Find where the given text appears and provide that cell's center as (x, y) coordinate. 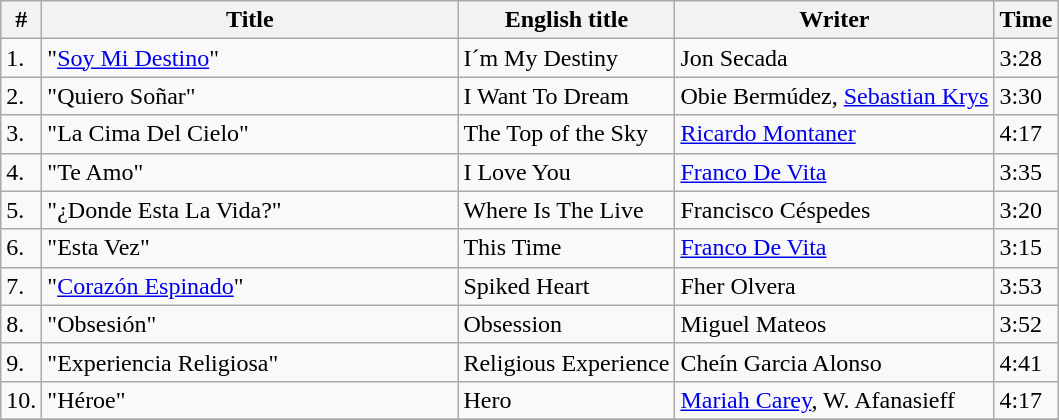
Spiked Heart (566, 286)
3:35 (1026, 172)
"Te Amo" (250, 172)
Writer (834, 20)
"La Cima Del Cielo" (250, 134)
9. (22, 362)
I Love You (566, 172)
3:30 (1026, 96)
3:20 (1026, 210)
"Esta Vez" (250, 248)
Obie Bermúdez, Sebastian Krys (834, 96)
"¿Donde Esta La Vida?" (250, 210)
1. (22, 58)
"Corazón Espinado" (250, 286)
Francisco Céspedes (834, 210)
Obsession (566, 324)
Fher Olvera (834, 286)
"Héroe" (250, 400)
This Time (566, 248)
Jon Secada (834, 58)
Religious Experience (566, 362)
The Top of the Sky (566, 134)
# (22, 20)
I Want To Dream (566, 96)
Hero (566, 400)
Title (250, 20)
2. (22, 96)
3:52 (1026, 324)
3. (22, 134)
8. (22, 324)
Where Is The Live (566, 210)
10. (22, 400)
Time (1026, 20)
Ricardo Montaner (834, 134)
4:41 (1026, 362)
"Quiero Soñar" (250, 96)
"Obsesión" (250, 324)
3:15 (1026, 248)
3:53 (1026, 286)
"Experiencia Religiosa" (250, 362)
7. (22, 286)
Mariah Carey, W. Afanasieff (834, 400)
6. (22, 248)
3:28 (1026, 58)
I´m My Destiny (566, 58)
Cheín Garcia Alonso (834, 362)
5. (22, 210)
Miguel Mateos (834, 324)
4. (22, 172)
"Soy Mi Destino" (250, 58)
English title (566, 20)
